Identify which cell holds the provided text, then report its (X, Y) central coordinate. 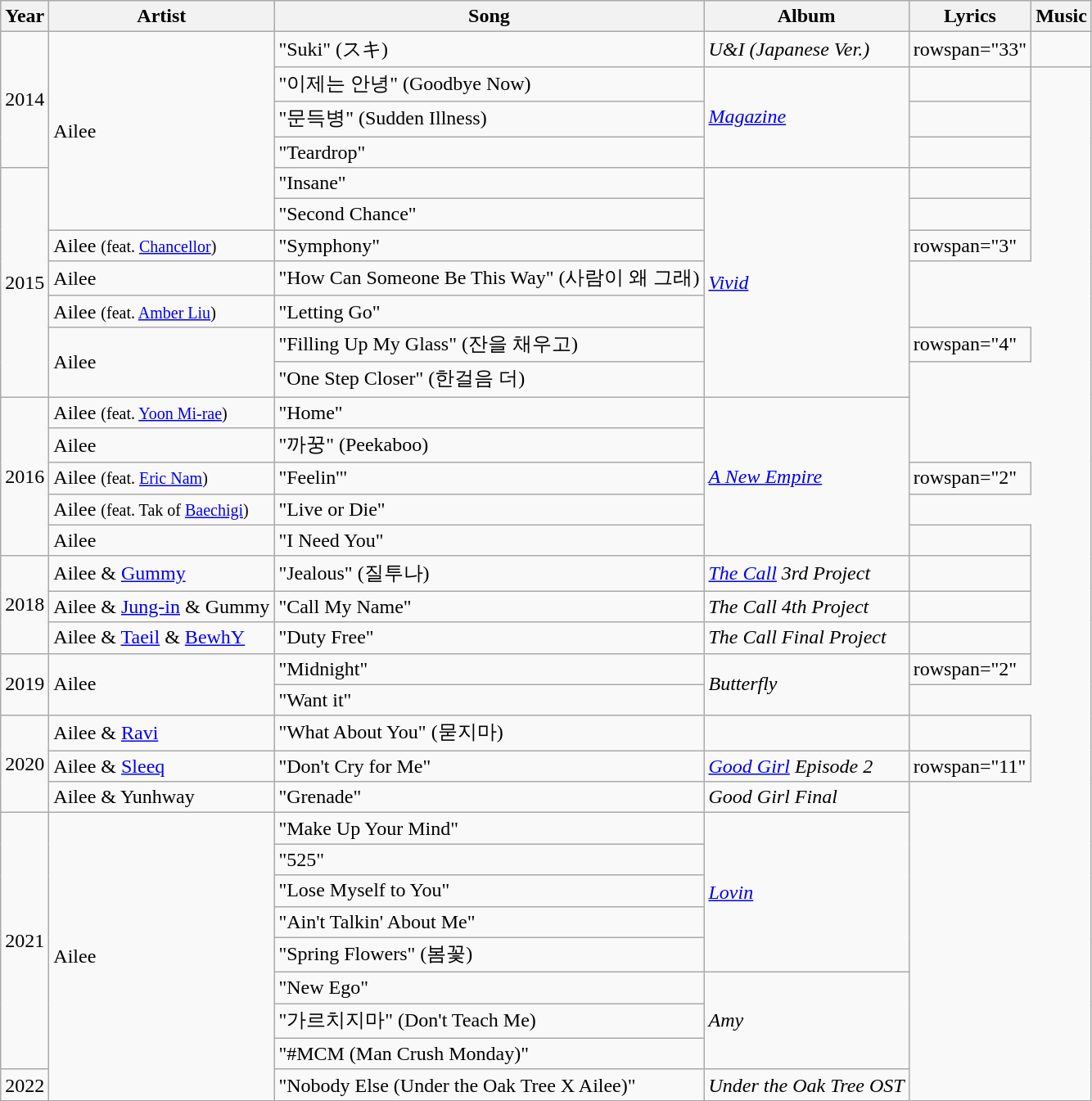
Ailee (feat. Chancellor) (162, 246)
Ailee (feat. Tak of Baechigi) (162, 509)
Year (25, 16)
Ailee (feat. Amber Liu) (162, 311)
Ailee & Sleeq (162, 766)
2021 (25, 941)
Music (1062, 16)
"Midnight" (490, 669)
Lovin (806, 892)
"Letting Go" (490, 311)
U&I (Japanese Ver.) (806, 49)
Lyrics (970, 16)
Butterfly (806, 684)
Ailee & Taeil & BewhY (162, 638)
2018 (25, 604)
"이제는 안녕" (Goodbye Now) (490, 83)
"New Ego" (490, 988)
rowspan="4" (970, 344)
"Home" (490, 412)
"One Step Closer" (한걸음 더) (490, 380)
Album (806, 16)
Under the Oak Tree OST (806, 1085)
Good Girl Episode 2 (806, 766)
Ailee & Gummy (162, 573)
"525" (490, 860)
Magazine (806, 116)
rowspan="33" (970, 49)
The Call 3rd Project (806, 573)
The Call 4th Project (806, 607)
2019 (25, 684)
"Lose Myself to You" (490, 891)
"Live or Die" (490, 509)
"Teardrop" (490, 151)
"Call My Name" (490, 607)
Ailee & Yunhway (162, 797)
2016 (25, 476)
"까꿍" (Peekaboo) (490, 445)
"Suki" (スキ) (490, 49)
"Second Chance" (490, 214)
"What About You" (묻지마) (490, 733)
"Ain't Talkin' About Me" (490, 922)
"Feelin'" (490, 478)
rowspan="3" (970, 246)
"Insane" (490, 183)
Amy (806, 1022)
"Duty Free" (490, 638)
"Symphony" (490, 246)
2020 (25, 765)
rowspan="11" (970, 766)
"I Need You" (490, 540)
"Jealous" (질투나) (490, 573)
Vivid (806, 282)
The Call Final Project (806, 638)
"Nobody Else (Under the Oak Tree X Ailee)" (490, 1085)
"#MCM (Man Crush Monday)" (490, 1054)
2015 (25, 282)
Song (490, 16)
"Filling Up My Glass" (잔을 채우고) (490, 344)
2014 (25, 100)
"문득병" (Sudden Illness) (490, 120)
"Don't Cry for Me" (490, 766)
"Spring Flowers" (봄꽃) (490, 954)
Ailee (feat. Eric Nam) (162, 478)
Ailee & Ravi (162, 733)
A New Empire (806, 476)
"Want it" (490, 700)
Artist (162, 16)
Good Girl Final (806, 797)
Ailee & Jung-in & Gummy (162, 607)
Ailee (feat. Yoon Mi-rae) (162, 412)
"Grenade" (490, 797)
"Make Up Your Mind" (490, 828)
"가르치지마" (Don't Teach Me) (490, 1022)
2022 (25, 1085)
"How Can Someone Be This Way" (사람이 왜 그래) (490, 278)
